Output the (X, Y) coordinate of the center of the cell containing the given text.  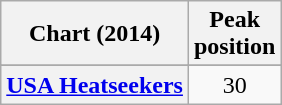
30 (234, 85)
USA Heatseekers (95, 85)
Chart (2014) (95, 34)
Peakposition (234, 34)
